Pinpoint the cell where the given text exists, returning its (X, Y) midpoint coordinate. 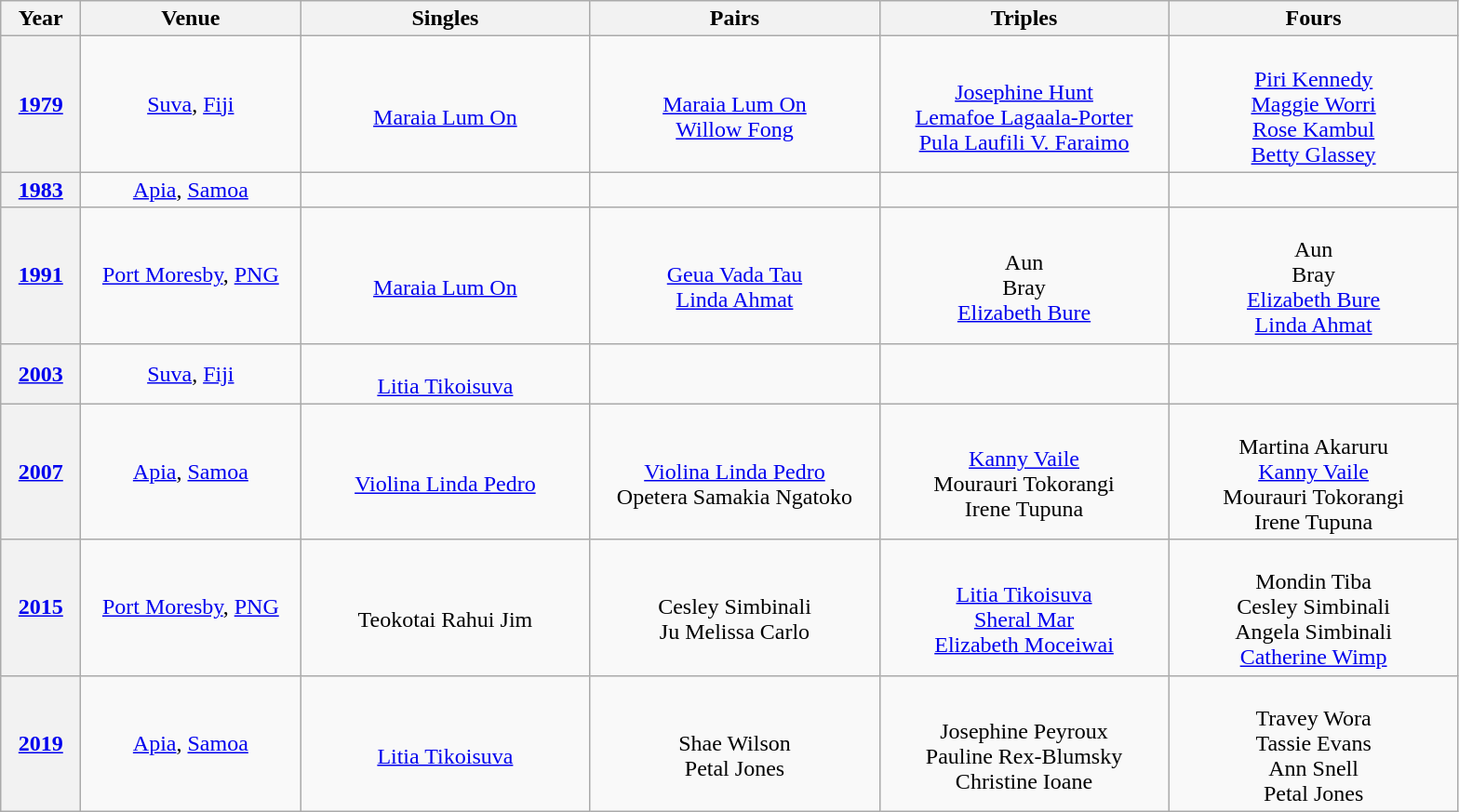
Venue (191, 19)
Travey WoraTassie EvansAnn SnellPetal Jones (1314, 743)
Maraia Lum OnWillow Fong (735, 104)
Shae WilsonPetal Jones (735, 743)
AunBrayElizabeth BureLinda Ahmat (1314, 275)
Geua Vada TauLinda Ahmat (735, 275)
Cesley SimbinaliJu Melissa Carlo (735, 607)
2007 (41, 472)
AunBrayElizabeth Bure (1024, 275)
Triples (1024, 19)
Fours (1314, 19)
1979 (41, 104)
2003 (41, 374)
Mondin TibaCesley SimbinaliAngela SimbinaliCatherine Wimp (1314, 607)
Kanny VaileMourauri TokorangiIrene Tupuna (1024, 472)
Pairs (735, 19)
Josephine PeyrouxPauline Rex-Blumsky Christine Ioane (1024, 743)
Josephine HuntLemafoe Lagaala-PorterPula Laufili V. Faraimo (1024, 104)
Litia TikoisuvaSheral MarElizabeth Moceiwai (1024, 607)
Violina Linda PedroOpetera Samakia Ngatoko (735, 472)
Teokotai Rahui Jim (445, 607)
Violina Linda Pedro (445, 472)
2019 (41, 743)
Year (41, 19)
2015 (41, 607)
Singles (445, 19)
Piri KennedyMaggie WorriRose KambulBetty Glassey (1314, 104)
Martina AkaruruKanny VaileMourauri TokorangiIrene Tupuna (1314, 472)
1991 (41, 275)
1983 (41, 190)
